Scan for the cell matching the given text and deliver its (X, Y) coordinate at center. 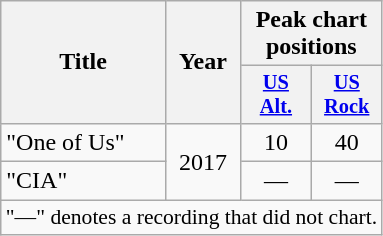
Year (202, 62)
"CIA" (84, 181)
Title (84, 62)
"—" denotes a recording that did not chart. (192, 218)
40 (346, 142)
2017 (202, 161)
US Alt. (276, 95)
Peak chart positions (311, 34)
"One of Us" (84, 142)
10 (276, 142)
US Rock (346, 95)
